Pinpoint the cell where the given text exists, returning its [x, y] midpoint coordinate. 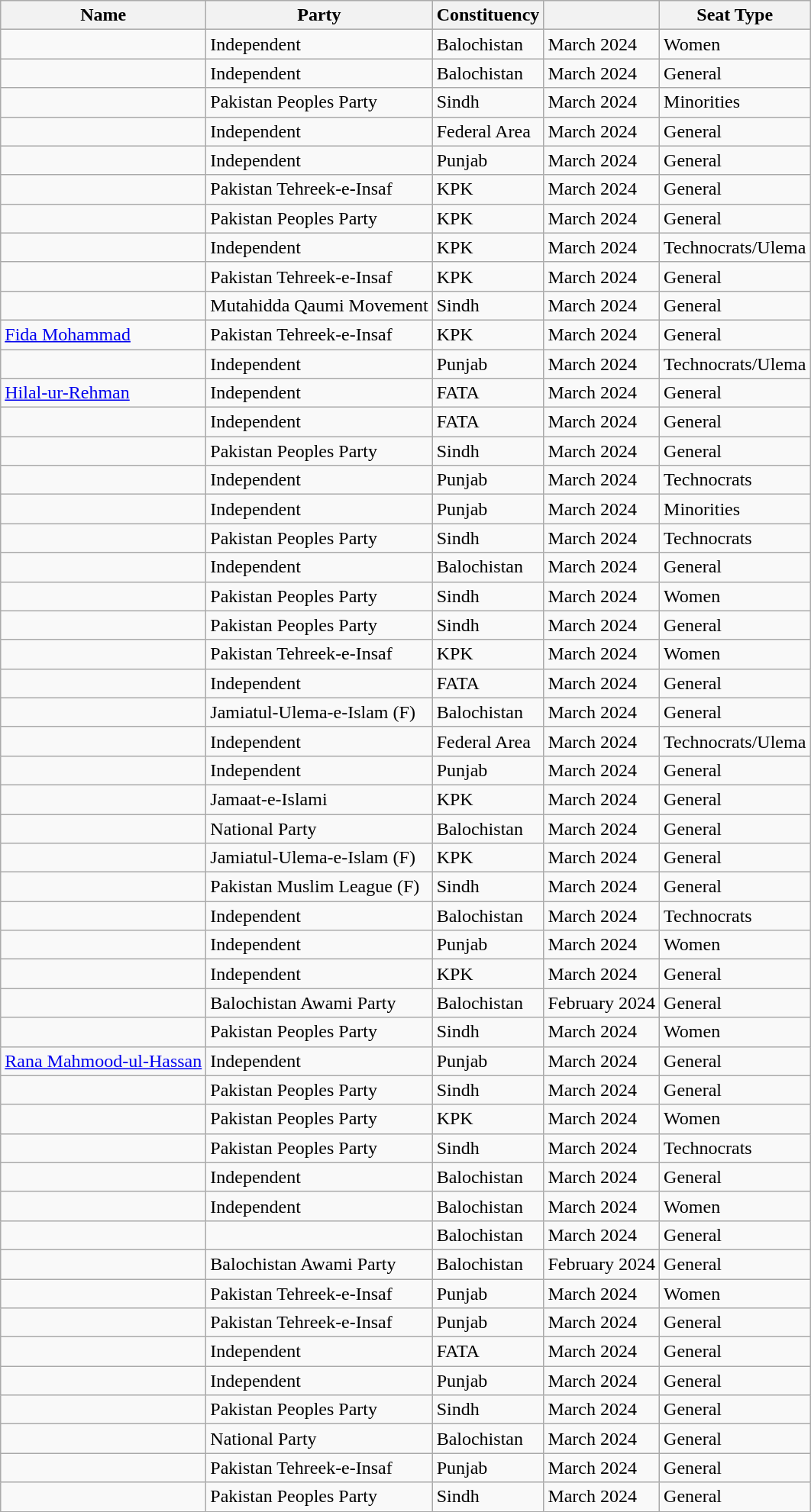
Pakistan Muslim League (F) [319, 887]
Seat Type [735, 15]
Rana Mahmood-ul-Hassan [104, 1061]
Party [319, 15]
Fida Mohammad [104, 334]
Mutahidda Qaumi Movement [319, 305]
Jamaat-e-Islami [319, 799]
Hilal-ur-Rehman [104, 393]
Constituency [488, 15]
Name [104, 15]
